Determine the [x, y] coordinate at the center of the cell enclosing the given text.  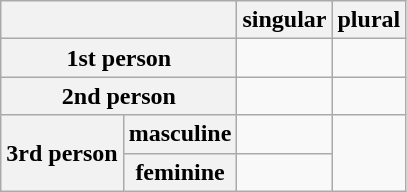
2nd person [119, 96]
1st person [119, 58]
3rd person [62, 153]
feminine [180, 172]
plural [369, 20]
masculine [180, 134]
singular [284, 20]
